Find where the given text appears and provide that cell's center as (X, Y) coordinate. 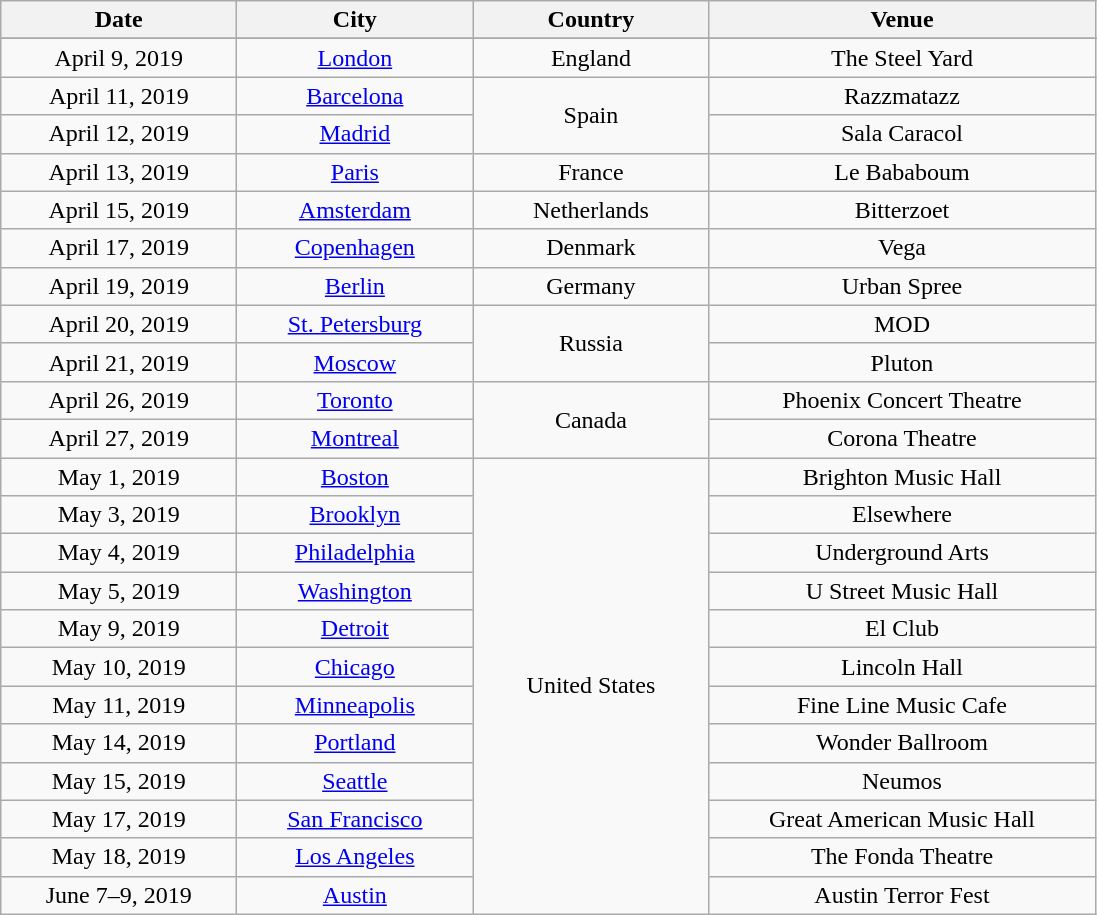
Russia (591, 343)
May 4, 2019 (119, 553)
France (591, 172)
Madrid (355, 134)
May 14, 2019 (119, 743)
Date (119, 20)
Razzmatazz (902, 96)
Pluton (902, 362)
April 12, 2019 (119, 134)
Minneapolis (355, 705)
Los Angeles (355, 857)
Phoenix Concert Theatre (902, 400)
United States (591, 686)
Canada (591, 419)
April 17, 2019 (119, 248)
May 15, 2019 (119, 781)
Toronto (355, 400)
London (355, 58)
U Street Music Hall (902, 591)
MOD (902, 324)
June 7–9, 2019 (119, 895)
April 26, 2019 (119, 400)
Austin Terror Fest (902, 895)
May 9, 2019 (119, 629)
Lincoln Hall (902, 667)
April 11, 2019 (119, 96)
Moscow (355, 362)
April 21, 2019 (119, 362)
Berlin (355, 286)
Germany (591, 286)
Le Bababoum (902, 172)
Vega (902, 248)
Denmark (591, 248)
El Club (902, 629)
April 13, 2019 (119, 172)
City (355, 20)
April 20, 2019 (119, 324)
Wonder Ballroom (902, 743)
May 5, 2019 (119, 591)
May 3, 2019 (119, 515)
April 19, 2019 (119, 286)
April 27, 2019 (119, 438)
Chicago (355, 667)
The Steel Yard (902, 58)
Brooklyn (355, 515)
May 11, 2019 (119, 705)
Underground Arts (902, 553)
Country (591, 20)
Great American Music Hall (902, 819)
April 9, 2019 (119, 58)
Neumos (902, 781)
Portland (355, 743)
Corona Theatre (902, 438)
May 18, 2019 (119, 857)
The Fonda Theatre (902, 857)
May 1, 2019 (119, 477)
Paris (355, 172)
San Francisco (355, 819)
April 15, 2019 (119, 210)
Venue (902, 20)
Copenhagen (355, 248)
Boston (355, 477)
Bitterzoet (902, 210)
Sala Caracol (902, 134)
May 17, 2019 (119, 819)
Philadelphia (355, 553)
England (591, 58)
Detroit (355, 629)
Amsterdam (355, 210)
Austin (355, 895)
Montreal (355, 438)
St. Petersburg (355, 324)
Spain (591, 115)
Fine Line Music Cafe (902, 705)
Washington (355, 591)
Brighton Music Hall (902, 477)
Barcelona (355, 96)
May 10, 2019 (119, 667)
Netherlands (591, 210)
Seattle (355, 781)
Urban Spree (902, 286)
Elsewhere (902, 515)
